Determine the [X, Y] coordinate at the center of the cell enclosing the given text.  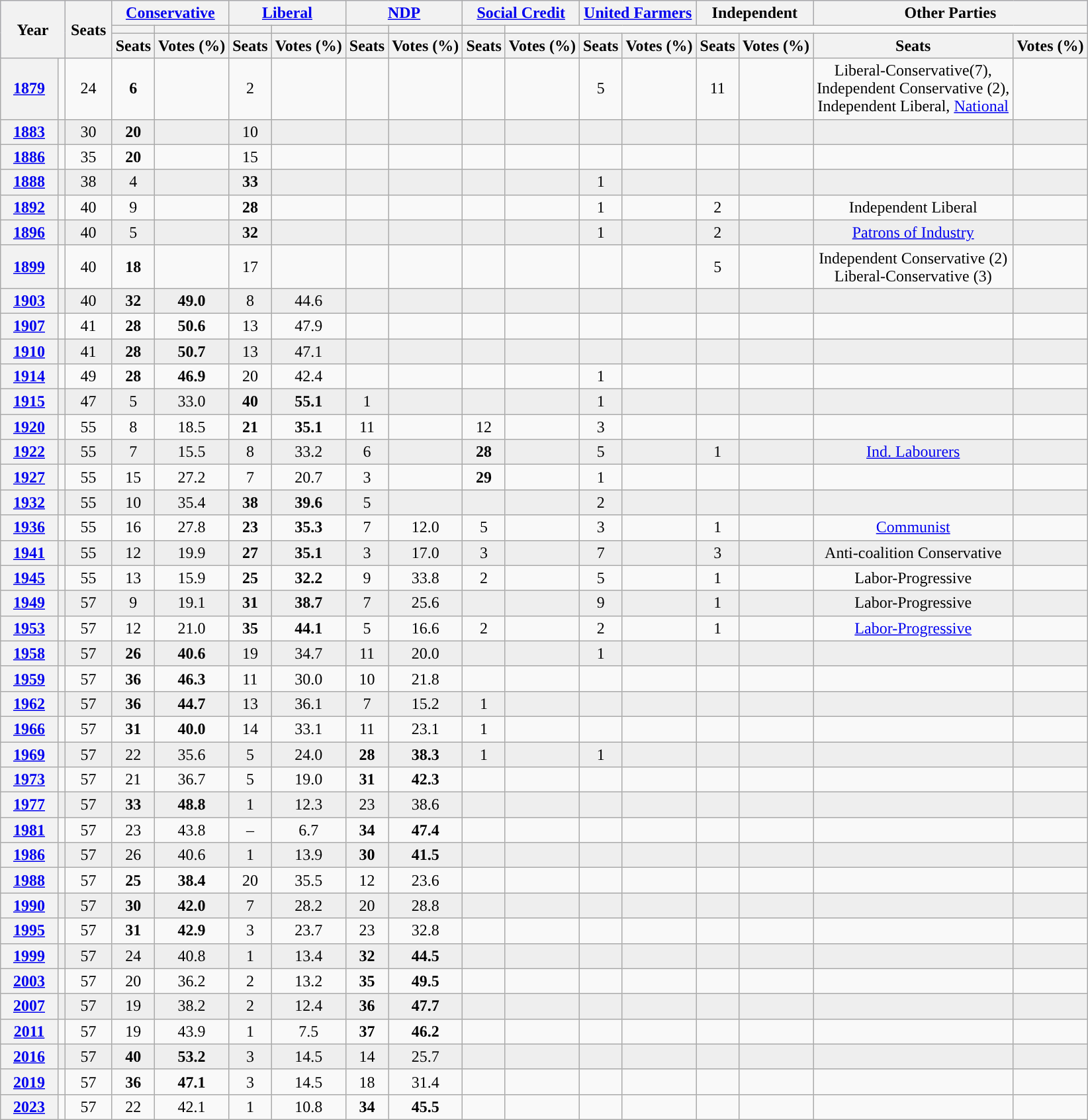
1922 [29, 452]
Conservative [171, 13]
1959 [29, 678]
50.6 [192, 326]
23.6 [426, 880]
1899 [29, 266]
49.0 [192, 301]
21.8 [426, 678]
2011 [29, 1031]
1949 [29, 603]
2016 [29, 1056]
36.7 [192, 780]
33.8 [426, 578]
28.8 [426, 906]
47.7 [426, 1006]
43.9 [192, 1031]
20.0 [426, 653]
1888 [29, 182]
2003 [29, 981]
1999 [29, 956]
2007 [29, 1006]
1973 [29, 780]
15.2 [426, 704]
1927 [29, 477]
38.7 [308, 603]
24.0 [308, 754]
1990 [29, 906]
42.3 [426, 780]
39.6 [308, 502]
53.2 [192, 1056]
49.5 [426, 981]
19.0 [308, 780]
15.9 [192, 578]
41.5 [426, 855]
16.6 [426, 628]
4 [133, 182]
12.4 [308, 1006]
28.2 [308, 906]
44.6 [308, 301]
34.7 [308, 653]
1896 [29, 232]
42.0 [192, 906]
49 [89, 377]
– [250, 830]
44.1 [308, 628]
1886 [29, 157]
Independent [754, 13]
20.7 [308, 477]
23.1 [426, 729]
15.5 [192, 452]
13.2 [308, 981]
1907 [29, 326]
1958 [29, 653]
19.1 [192, 603]
1941 [29, 553]
40.0 [192, 729]
Liberal-Conservative(7), Independent Conservative (2), Independent Liberal, National [913, 89]
50.7 [192, 351]
12.0 [426, 528]
1915 [29, 402]
1903 [29, 301]
32.2 [308, 578]
21.0 [192, 628]
19.9 [192, 553]
25.7 [426, 1056]
1892 [29, 207]
1966 [29, 729]
1962 [29, 704]
33.2 [308, 452]
7.5 [308, 1031]
35.6 [192, 754]
48.8 [192, 805]
Ind. Labourers [913, 452]
35.3 [308, 528]
Year [33, 29]
23.7 [308, 931]
Liberal [287, 13]
29 [484, 477]
35.4 [192, 502]
Independent Liberal [913, 207]
1879 [29, 89]
46.3 [192, 678]
Other Parties [950, 13]
30.0 [308, 678]
Independent Conservative (2)Liberal-Conservative (3) [913, 266]
17.0 [426, 553]
27.2 [192, 477]
47.4 [426, 830]
1883 [29, 132]
NDP [404, 13]
6.7 [308, 830]
13.9 [308, 855]
42.1 [192, 1107]
32.8 [426, 931]
38.6 [426, 805]
1986 [29, 855]
44.7 [192, 704]
47 [89, 402]
38.3 [426, 754]
10.8 [308, 1107]
2019 [29, 1082]
United Farmers [638, 13]
1953 [29, 628]
38.2 [192, 1006]
42.9 [192, 931]
42.4 [308, 377]
1914 [29, 377]
38.4 [192, 880]
17 [250, 266]
2023 [29, 1107]
Communist [913, 528]
43.8 [192, 830]
1936 [29, 528]
47.9 [308, 326]
46.9 [192, 377]
44.5 [426, 956]
36.1 [308, 704]
18.5 [192, 427]
1920 [29, 427]
33.1 [308, 729]
37 [367, 1031]
Patrons of Industry [913, 232]
36.2 [192, 981]
1995 [29, 931]
40.8 [192, 956]
27 [250, 553]
13.4 [308, 956]
Anti-coalition Conservative [913, 553]
Social Credit [521, 13]
31.4 [426, 1082]
25.6 [426, 603]
55.1 [308, 402]
45.5 [426, 1107]
1977 [29, 805]
33.0 [192, 402]
1981 [29, 830]
1969 [29, 754]
27.8 [192, 528]
12.3 [308, 805]
35.5 [308, 880]
16 [133, 528]
1932 [29, 502]
46.2 [426, 1031]
1988 [29, 880]
1910 [29, 351]
1945 [29, 578]
